Find where the given text appears and provide that cell's center as [X, Y] coordinate. 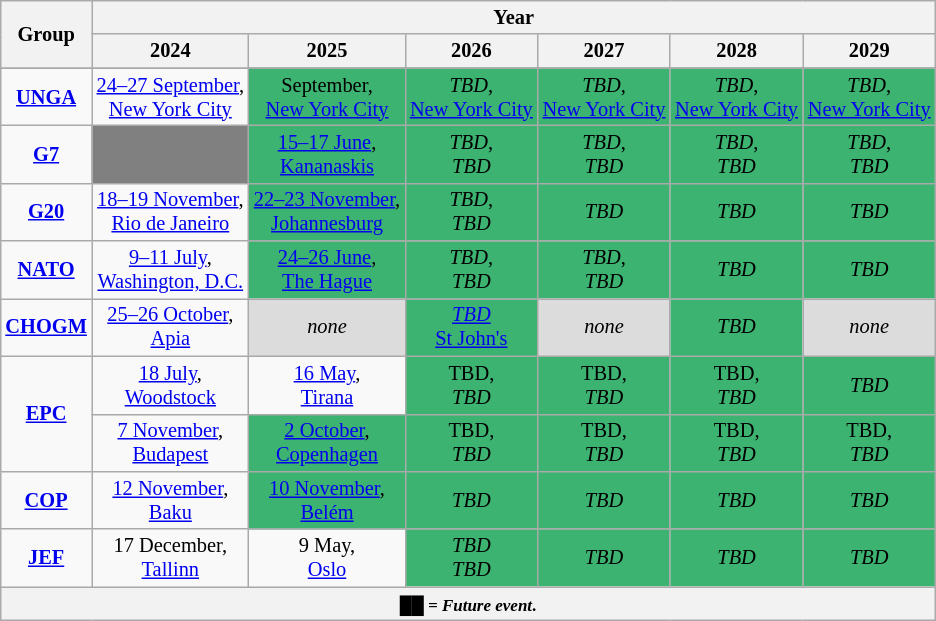
UNGA [46, 97]
9–11 July, Washington, D.C. [170, 270]
COP [46, 500]
17 December, Tallinn [170, 558]
12 November, Baku [170, 500]
2026 [472, 51]
██ = Future event. [468, 604]
G7 [46, 154]
2029 [870, 51]
CHOGM [46, 327]
TBD TBD [472, 558]
EPC [46, 414]
2027 [604, 51]
25–26 October, Apia [170, 327]
9 May, Oslo [327, 558]
10 November, Belém [327, 500]
7 November, Budapest [170, 443]
Year [514, 17]
G20 [46, 212]
2028 [736, 51]
TBD St John's [472, 327]
18 July, Woodstock [170, 385]
2024 [170, 51]
24–27 September, New York City [170, 97]
Group [46, 34]
22–23 November, Johannesburg [327, 212]
18–19 November, Rio de Janeiro [170, 212]
2 October, Copenhagen [327, 443]
15–17 June, Kananaskis [327, 154]
2025 [327, 51]
NATO [46, 270]
September, New York City [327, 97]
16 May, Tirana [327, 385]
JEF [46, 558]
24–26 June, The Hague [327, 270]
